For the text-containing cell, return its midpoint in (X, Y) coordinate format. 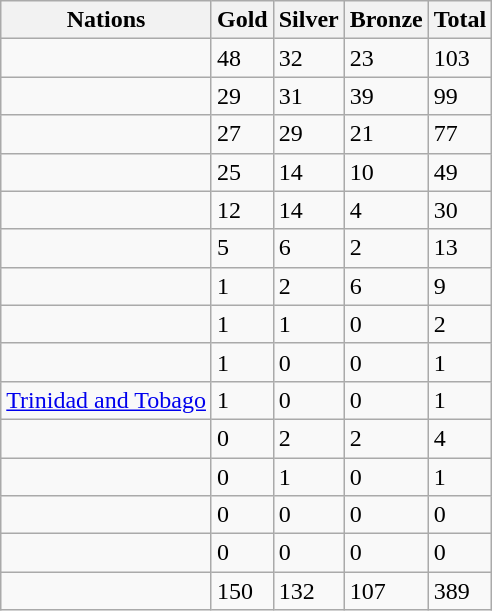
Bronze (386, 20)
103 (460, 58)
23 (386, 58)
389 (460, 591)
Silver (308, 20)
21 (386, 134)
13 (460, 248)
49 (460, 172)
Gold (242, 20)
27 (242, 134)
77 (460, 134)
25 (242, 172)
30 (460, 210)
Nations (106, 20)
132 (308, 591)
5 (242, 248)
32 (308, 58)
150 (242, 591)
Trinidad and Tobago (106, 400)
9 (460, 286)
10 (386, 172)
12 (242, 210)
39 (386, 96)
31 (308, 96)
48 (242, 58)
107 (386, 591)
Total (460, 20)
99 (460, 96)
